Search for the cell housing the specified text and yield its (X, Y) center coordinate. 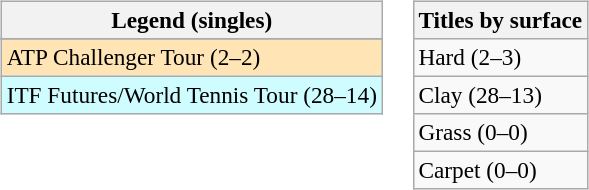
Legend (singles) (192, 20)
ITF Futures/World Tennis Tour (28–14) (192, 95)
Grass (0–0) (500, 133)
Hard (2–3) (500, 57)
ATP Challenger Tour (2–2) (192, 57)
Titles by surface (500, 20)
Carpet (0–0) (500, 171)
Clay (28–13) (500, 95)
